Output the [X, Y] coordinate of the center of the cell containing the given text.  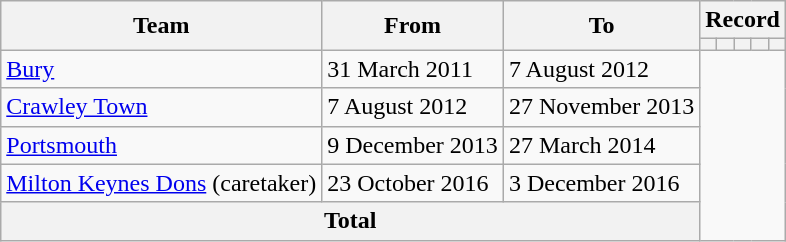
23 October 2016 [413, 183]
Portsmouth [162, 145]
Total [350, 221]
To [601, 26]
27 November 2013 [601, 107]
Crawley Town [162, 107]
Bury [162, 69]
31 March 2011 [413, 69]
Record [743, 20]
Team [162, 26]
9 December 2013 [413, 145]
From [413, 26]
27 March 2014 [601, 145]
3 December 2016 [601, 183]
Milton Keynes Dons (caretaker) [162, 183]
